Find where the given text appears and provide that cell's center as (X, Y) coordinate. 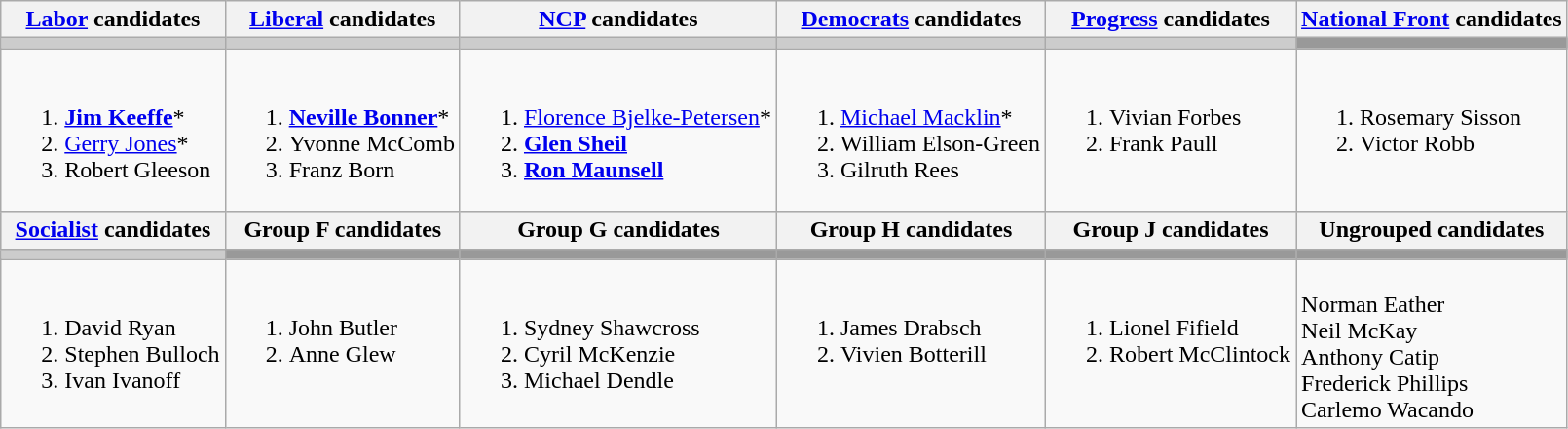
James DrabschVivien Botterill (911, 343)
Vivian ForbesFrank Paull (1171, 131)
Ungrouped candidates (1432, 230)
Neville Bonner*Yvonne McCombFranz Born (343, 131)
Michael Macklin*William Elson-GreenGilruth Rees (911, 131)
Lionel FifieldRobert McClintock (1171, 343)
Rosemary SissonVictor Robb (1432, 131)
Norman Eather Neil McKay Anthony Catip Frederick Phillips Carlemo Wacando (1432, 343)
Jim Keeffe*Gerry Jones*Robert Gleeson (113, 131)
Liberal candidates (343, 19)
John ButlerAnne Glew (343, 343)
Sydney ShawcrossCyril McKenzieMichael Dendle (617, 343)
Group H candidates (911, 230)
Progress candidates (1171, 19)
Group J candidates (1171, 230)
Socialist candidates (113, 230)
NCP candidates (617, 19)
David RyanStephen BullochIvan Ivanoff (113, 343)
Labor candidates (113, 19)
Group F candidates (343, 230)
Group G candidates (617, 230)
Florence Bjelke-Petersen*Glen SheilRon Maunsell (617, 131)
Democrats candidates (911, 19)
National Front candidates (1432, 19)
